Search for the cell housing the specified text and yield its (x, y) center coordinate. 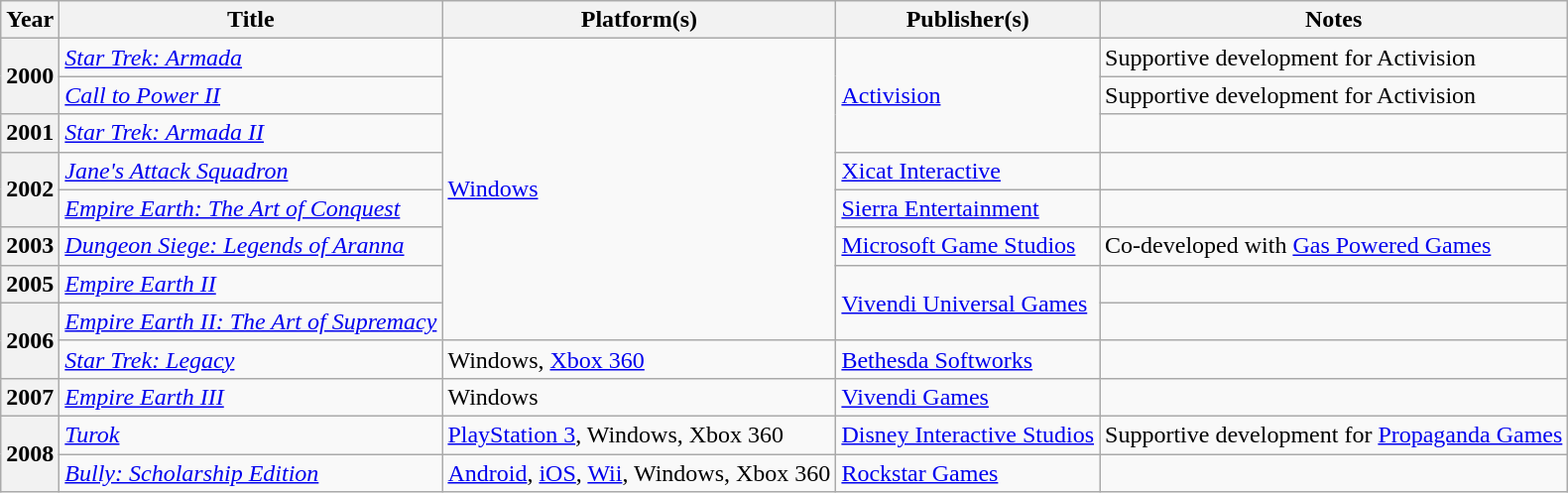
Empire Earth II: The Art of Supremacy (251, 321)
Empire Earth: The Art of Conquest (251, 208)
PlayStation 3, Windows, Xbox 360 (639, 434)
Empire Earth II (251, 284)
Windows, Xbox 360 (639, 359)
Star Trek: Armada (251, 58)
Disney Interactive Studios (968, 434)
Notes (1334, 20)
Android, iOS, Wii, Windows, Xbox 360 (639, 473)
2008 (30, 453)
Microsoft Game Studios (968, 246)
Turok (251, 434)
Rockstar Games (968, 473)
Bully: Scholarship Edition (251, 473)
Platform(s) (639, 20)
Sierra Entertainment (968, 208)
Dungeon Siege: Legends of Aranna (251, 246)
Star Trek: Legacy (251, 359)
Xicat Interactive (968, 171)
2005 (30, 284)
Supportive development for Propaganda Games (1334, 434)
Co-developed with Gas Powered Games (1334, 246)
Activision (968, 95)
Year (30, 20)
Vivendi Universal Games (968, 303)
Publisher(s) (968, 20)
Bethesda Softworks (968, 359)
2007 (30, 397)
Title (251, 20)
Jane's Attack Squadron (251, 171)
2006 (30, 340)
2000 (30, 76)
Call to Power II (251, 95)
Vivendi Games (968, 397)
2002 (30, 189)
Empire Earth III (251, 397)
2001 (30, 133)
2003 (30, 246)
Star Trek: Armada II (251, 133)
